Capture the cell that displays the provided text and extract its [x, y] central coordinate. 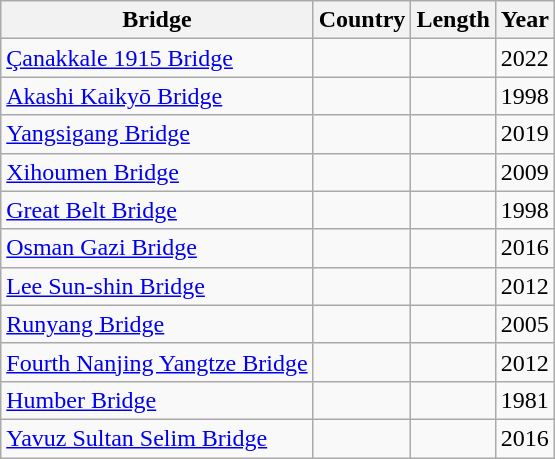
2009 [524, 172]
Length [453, 20]
Yavuz Sultan Selim Bridge [157, 438]
Humber Bridge [157, 400]
2019 [524, 134]
Fourth Nanjing Yangtze Bridge [157, 362]
1981 [524, 400]
Çanakkale 1915 Bridge [157, 58]
Runyang Bridge [157, 324]
Year [524, 20]
Osman Gazi Bridge [157, 248]
Xihoumen Bridge [157, 172]
Country [362, 20]
Yangsigang Bridge [157, 134]
2005 [524, 324]
Akashi Kaikyō Bridge [157, 96]
Lee Sun-shin Bridge [157, 286]
2022 [524, 58]
Great Belt Bridge [157, 210]
Bridge [157, 20]
